From the cell containing the given text, extract its center point as [X, Y] coordinate. 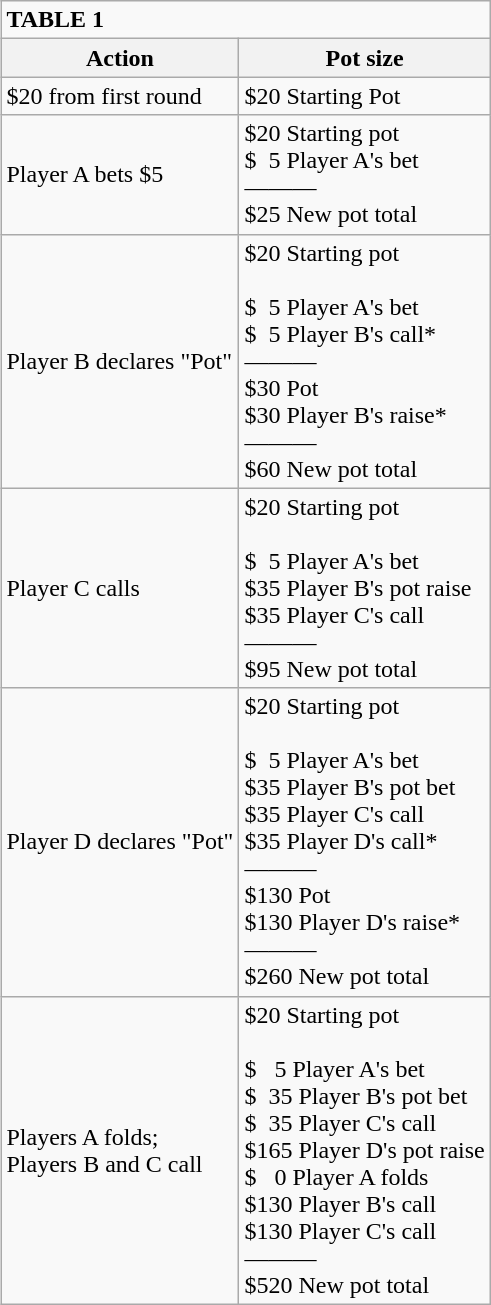
$20 Starting pot$ 5 Player A's bet ——— $25 New pot total [364, 174]
$20 from first round [120, 96]
Players A folds;Players B and C call [120, 1150]
Player B declares "Pot" [120, 361]
Action [120, 58]
TABLE 1 [246, 20]
Player D declares "Pot" [120, 842]
Pot size [364, 58]
Player A bets $5 [120, 174]
Player C calls [120, 588]
$20 Starting pot$ 5 Player A's bet $ 5 Player B's call* ——— $30 Pot $30 Player B's raise* ——— $60 New pot total [364, 361]
$20 Starting Pot [364, 96]
$20 Starting pot$ 5 Player A's bet $35 Player B's pot raise $35 Player C's call ——— $95 New pot total [364, 588]
